Scan for the cell matching the given text and deliver its [X, Y] coordinate at center. 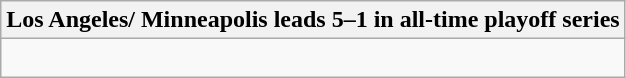
Los Angeles/ Minneapolis leads 5–1 in all-time playoff series [313, 20]
